Search for the cell housing the specified text and yield its (x, y) center coordinate. 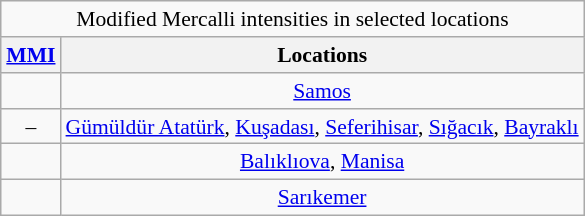
Samos (322, 91)
Modified Mercalli intensities in selected locations (292, 19)
Balıklıova, Manisa (322, 162)
Gümüldür Atatürk, Kuşadası, Seferihisar, Sığacık, Bayraklı (322, 126)
Locations (322, 55)
– (30, 126)
MMI (30, 55)
Sarıkemer (322, 197)
